For the text-containing cell, return its midpoint in (x, y) coordinate format. 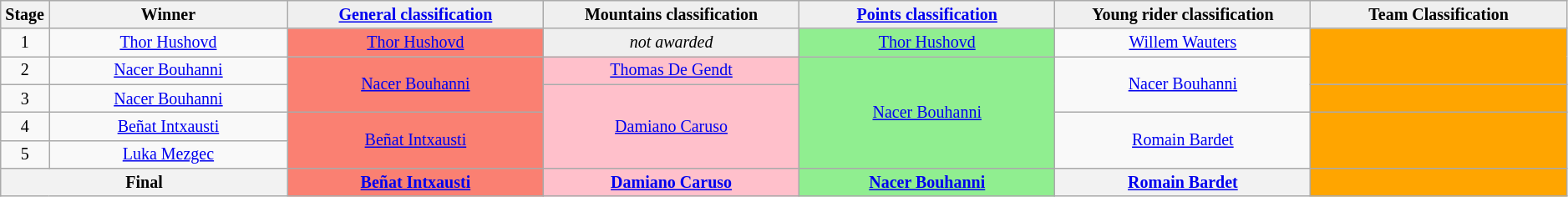
Luka Mezgec (169, 154)
1 (25, 43)
2 (25, 70)
Team Classification (1439, 15)
Points classification (927, 15)
Mountains classification (671, 15)
Final (145, 182)
3 (25, 98)
not awarded (671, 43)
Stage (25, 15)
Winner (169, 15)
Thomas De Gendt (671, 70)
General classification (415, 15)
Willem Wauters (1183, 43)
Young rider classification (1183, 15)
4 (25, 127)
5 (25, 154)
